Scan for the cell matching the given text and deliver its [x, y] coordinate at center. 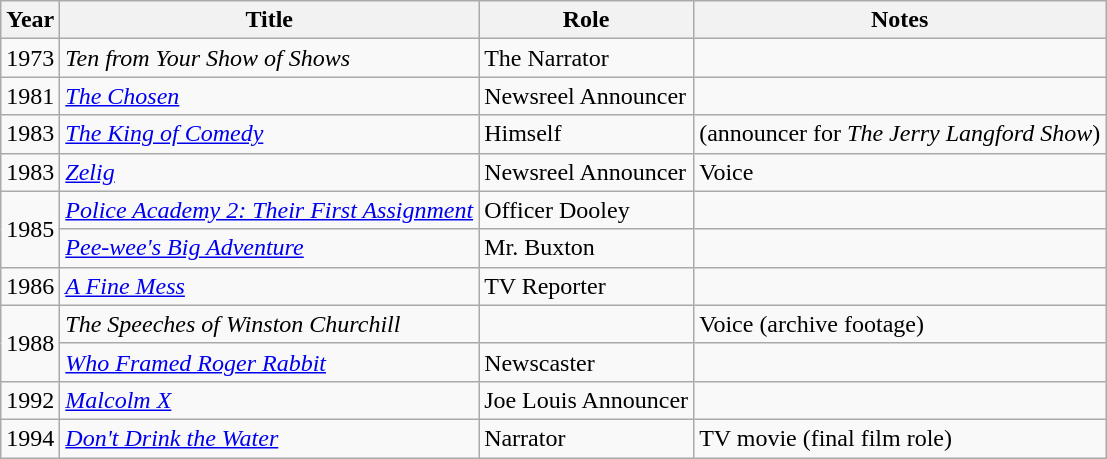
Malcolm X [270, 400]
Don't Drink the Water [270, 438]
Newscaster [586, 362]
1981 [30, 96]
Pee-wee's Big Adventure [270, 248]
Title [270, 20]
(announcer for The Jerry Langford Show) [900, 134]
Himself [586, 134]
TV movie (final film role) [900, 438]
The Narrator [586, 58]
A Fine Mess [270, 286]
The Chosen [270, 96]
Joe Louis Announcer [586, 400]
1988 [30, 343]
Officer Dooley [586, 210]
Who Framed Roger Rabbit [270, 362]
1992 [30, 400]
1973 [30, 58]
1994 [30, 438]
Voice (archive footage) [900, 324]
Notes [900, 20]
Ten from Your Show of Shows [270, 58]
Mr. Buxton [586, 248]
Role [586, 20]
Police Academy 2: Their First Assignment [270, 210]
1985 [30, 229]
Voice [900, 172]
The King of Comedy [270, 134]
Year [30, 20]
TV Reporter [586, 286]
Zelig [270, 172]
Narrator [586, 438]
1986 [30, 286]
The Speeches of Winston Churchill [270, 324]
